Scan for the cell matching the given text and deliver its (x, y) coordinate at center. 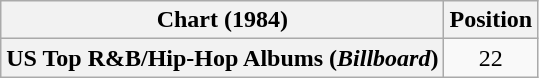
US Top R&B/Hip-Hop Albums (Billboard) (222, 58)
22 (491, 58)
Chart (1984) (222, 20)
Position (491, 20)
